Pinpoint the cell where the given text exists, returning its (X, Y) midpoint coordinate. 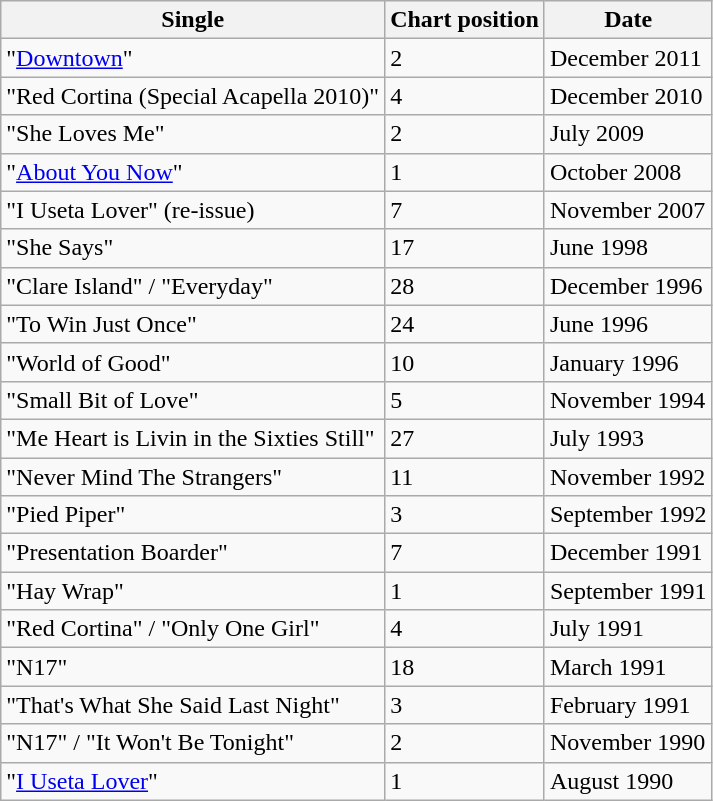
5 (465, 400)
November 1990 (628, 743)
"N17" (193, 667)
"N17" / "It Won't Be Tonight" (193, 743)
Chart position (465, 20)
July 1991 (628, 629)
"World of Good" (193, 362)
"Small Bit of Love" (193, 400)
"Presentation Boarder" (193, 553)
October 2008 (628, 172)
11 (465, 477)
"She Says" (193, 248)
"I Useta Lover" (re-issue) (193, 210)
February 1991 (628, 705)
18 (465, 667)
"Downtown" (193, 58)
27 (465, 438)
10 (465, 362)
"To Win Just Once" (193, 324)
"That's What She Said Last Night" (193, 705)
"Clare Island" / "Everyday" (193, 286)
November 2007 (628, 210)
"She Loves Me" (193, 134)
Date (628, 20)
"Pied Piper" (193, 515)
Single (193, 20)
December 2011 (628, 58)
"I Useta Lover" (193, 781)
"Me Heart is Livin in the Sixties Still" (193, 438)
"Red Cortina (Special Acapella 2010)" (193, 96)
December 2010 (628, 96)
September 1991 (628, 591)
17 (465, 248)
"Red Cortina" / "Only One Girl" (193, 629)
November 1992 (628, 477)
28 (465, 286)
March 1991 (628, 667)
January 1996 (628, 362)
July 2009 (628, 134)
August 1990 (628, 781)
"Never Mind The Strangers" (193, 477)
December 1996 (628, 286)
24 (465, 324)
June 1996 (628, 324)
September 1992 (628, 515)
December 1991 (628, 553)
"Hay Wrap" (193, 591)
"About You Now" (193, 172)
June 1998 (628, 248)
November 1994 (628, 400)
July 1993 (628, 438)
